Output the (X, Y) coordinate of the center of the cell containing the given text.  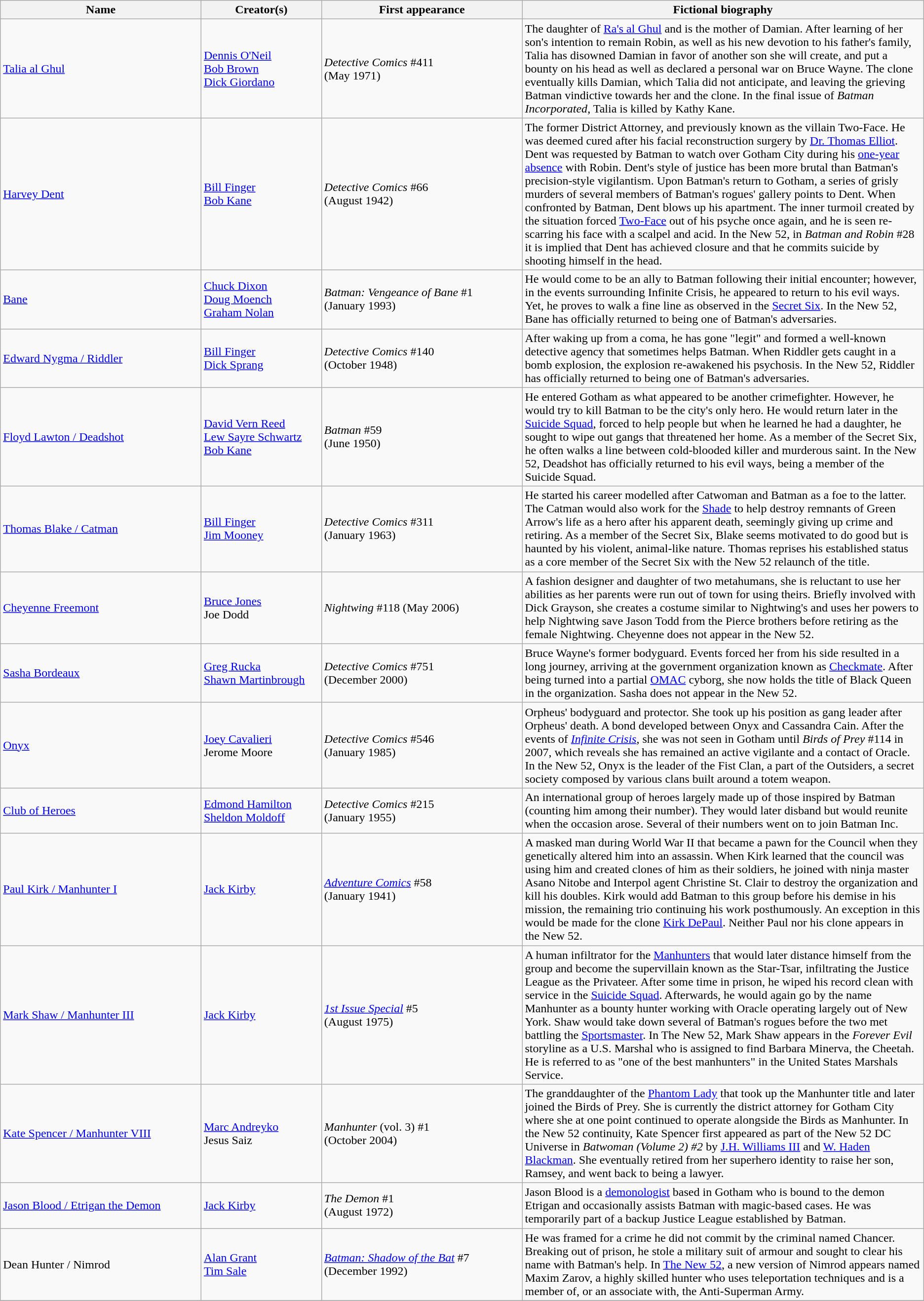
Detective Comics #66(August 1942) (422, 194)
Adventure Comics #58(January 1941) (422, 889)
Dean Hunter / Nimrod (101, 1264)
David Vern ReedLew Sayre SchwartzBob Kane (261, 437)
Talia al Ghul (101, 69)
Creator(s) (261, 10)
Detective Comics #140(October 1948) (422, 358)
Joey CavalieriJerome Moore (261, 745)
Thomas Blake / Catman (101, 529)
The Demon #1(August 1972) (422, 1206)
Edmond HamiltonSheldon Moldoff (261, 810)
Detective Comics #751(December 2000) (422, 673)
Bill FingerDick Sprang (261, 358)
Marc AndreykoJesus Saiz (261, 1134)
Dennis O'NeilBob BrownDick Giordano (261, 69)
Alan GrantTim Sale (261, 1264)
Name (101, 10)
Kate Spencer / Manhunter VIII (101, 1134)
Sasha Bordeaux (101, 673)
1st Issue Special #5(August 1975) (422, 1015)
Batman: Shadow of the Bat #7(December 1992) (422, 1264)
Club of Heroes (101, 810)
Onyx (101, 745)
Detective Comics #215(January 1955) (422, 810)
Bruce JonesJoe Dodd (261, 608)
Bane (101, 299)
Cheyenne Freemont (101, 608)
Jason Blood / Etrigan the Demon (101, 1206)
Batman #59(June 1950) (422, 437)
Bill FingerBob Kane (261, 194)
First appearance (422, 10)
Batman: Vengeance of Bane #1(January 1993) (422, 299)
Chuck DixonDoug MoenchGraham Nolan (261, 299)
Nightwing #118 (May 2006) (422, 608)
Detective Comics #546(January 1985) (422, 745)
Detective Comics #411(May 1971) (422, 69)
Greg RuckaShawn Martinbrough (261, 673)
Bill FingerJim Mooney (261, 529)
Detective Comics #311(January 1963) (422, 529)
Paul Kirk / Manhunter I (101, 889)
Floyd Lawton / Deadshot (101, 437)
Manhunter (vol. 3) #1(October 2004) (422, 1134)
Mark Shaw / Manhunter III (101, 1015)
Fictional biography (723, 10)
Harvey Dent (101, 194)
Edward Nygma / Riddler (101, 358)
